Capture the cell that displays the provided text and extract its (x, y) central coordinate. 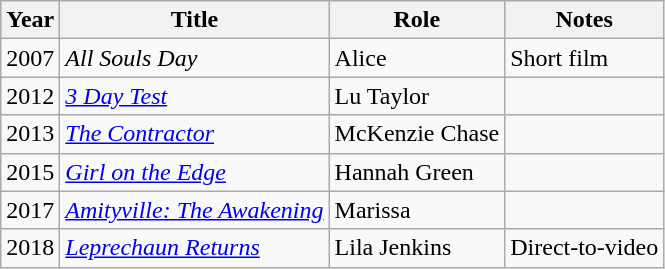
Lu Taylor (417, 96)
Notes (584, 20)
Role (417, 20)
All Souls Day (194, 58)
Girl on the Edge (194, 172)
McKenzie Chase (417, 134)
Amityville: The Awakening (194, 210)
2013 (30, 134)
2015 (30, 172)
Year (30, 20)
Marissa (417, 210)
Hannah Green (417, 172)
2017 (30, 210)
Alice (417, 58)
Leprechaun Returns (194, 248)
Direct-to-video (584, 248)
Lila Jenkins (417, 248)
2018 (30, 248)
Short film (584, 58)
2012 (30, 96)
The Contractor (194, 134)
3 Day Test (194, 96)
2007 (30, 58)
Title (194, 20)
